Identify which cell holds the provided text, then report its [x, y] central coordinate. 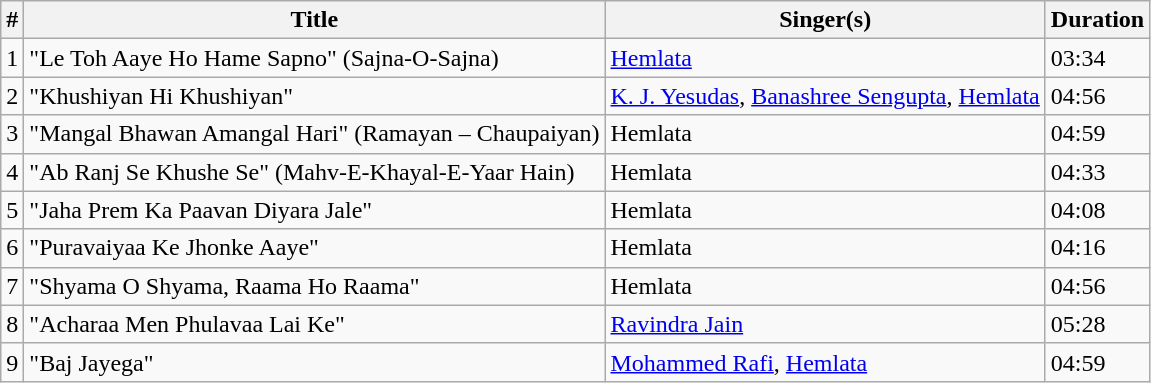
7 [12, 286]
03:34 [1097, 58]
4 [12, 172]
"Acharaa Men Phulavaa Lai Ke" [314, 324]
6 [12, 248]
9 [12, 362]
"Shyama O Shyama, Raama Ho Raama" [314, 286]
04:16 [1097, 248]
"Mangal Bhawan Amangal Hari" (Ramayan – Chaupaiyan) [314, 134]
05:28 [1097, 324]
3 [12, 134]
"Ab Ranj Se Khushe Se" (Mahv-E-Khayal-E-Yaar Hain) [314, 172]
04:08 [1097, 210]
"Le Toh Aaye Ho Hame Sapno" (Sajna-O-Sajna) [314, 58]
Duration [1097, 20]
K. J. Yesudas, Banashree Sengupta, Hemlata [825, 96]
# [12, 20]
2 [12, 96]
"Jaha Prem Ka Paavan Diyara Jale" [314, 210]
04:33 [1097, 172]
5 [12, 210]
"Puravaiyaa Ke Jhonke Aaye" [314, 248]
"Baj Jayega" [314, 362]
8 [12, 324]
1 [12, 58]
"Khushiyan Hi Khushiyan" [314, 96]
Title [314, 20]
Ravindra Jain [825, 324]
Singer(s) [825, 20]
Mohammed Rafi, Hemlata [825, 362]
